Pinpoint the cell where the given text exists, returning its [x, y] midpoint coordinate. 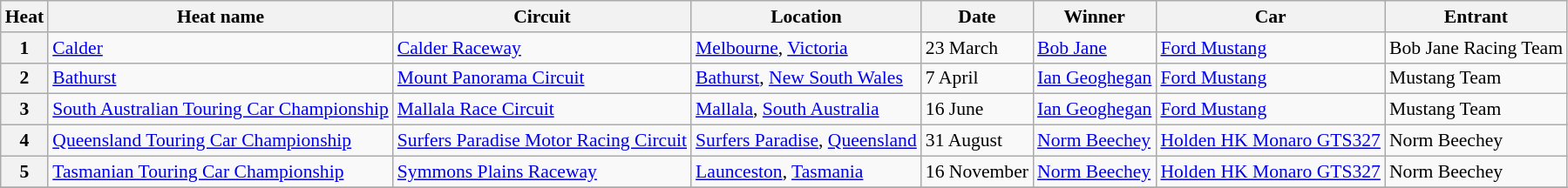
South Australian Touring Car Championship [221, 110]
4 [24, 141]
Mallala, South Australia [806, 110]
Car [1271, 17]
Melbourne, Victoria [806, 48]
Bob Jane Racing Team [1476, 48]
Symmons Plains Raceway [542, 171]
2 [24, 78]
Location [806, 17]
Tasmanian Touring Car Championship [221, 171]
Surfers Paradise Motor Racing Circuit [542, 141]
Entrant [1476, 17]
1 [24, 48]
Heat name [221, 17]
Surfers Paradise, Queensland [806, 141]
Bathurst, New South Wales [806, 78]
Bathurst [221, 78]
Mallala Race Circuit [542, 110]
Calder [221, 48]
Launceston, Tasmania [806, 171]
Heat [24, 17]
3 [24, 110]
Winner [1095, 17]
Mount Panorama Circuit [542, 78]
7 April [977, 78]
Queensland Touring Car Championship [221, 141]
16 June [977, 110]
Date [977, 17]
16 November [977, 171]
Circuit [542, 17]
Calder Raceway [542, 48]
5 [24, 171]
31 August [977, 141]
Bob Jane [1095, 48]
23 March [977, 48]
